Determine the (x, y) coordinate at the center of the cell enclosing the given text.  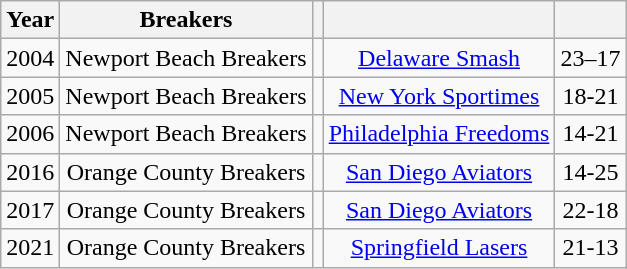
2017 (30, 210)
Delaware Smash (439, 58)
2021 (30, 248)
14-25 (590, 172)
2004 (30, 58)
14-21 (590, 134)
2006 (30, 134)
New York Sportimes (439, 96)
Year (30, 20)
2016 (30, 172)
2005 (30, 96)
Philadelphia Freedoms (439, 134)
Springfield Lasers (439, 248)
22-18 (590, 210)
Breakers (186, 20)
21-13 (590, 248)
18-21 (590, 96)
23–17 (590, 58)
